Identify which cell holds the provided text, then report its [X, Y] central coordinate. 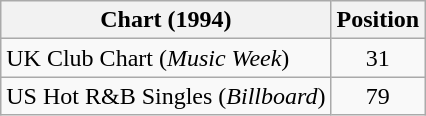
79 [378, 96]
UK Club Chart (Music Week) [166, 58]
Chart (1994) [166, 20]
US Hot R&B Singles (Billboard) [166, 96]
31 [378, 58]
Position [378, 20]
